Detect which cell encompasses the target text, then output its [x, y] center coordinate. 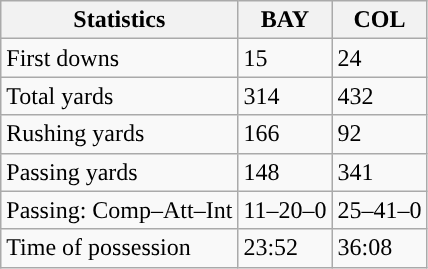
15 [285, 58]
432 [380, 96]
166 [285, 134]
92 [380, 134]
11–20–0 [285, 210]
Statistics [120, 20]
Rushing yards [120, 134]
25–41–0 [380, 210]
Passing yards [120, 172]
Time of possession [120, 248]
314 [285, 96]
COL [380, 20]
148 [285, 172]
First downs [120, 58]
Total yards [120, 96]
36:08 [380, 248]
23:52 [285, 248]
Passing: Comp–Att–Int [120, 210]
BAY [285, 20]
341 [380, 172]
24 [380, 58]
